Return the [x, y] coordinate for the center point of the cell that contains the specified text.  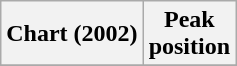
Chart (2002) [72, 34]
Peak position [189, 34]
